Provide the (X, Y) coordinate of the cell's center where the given text is located.  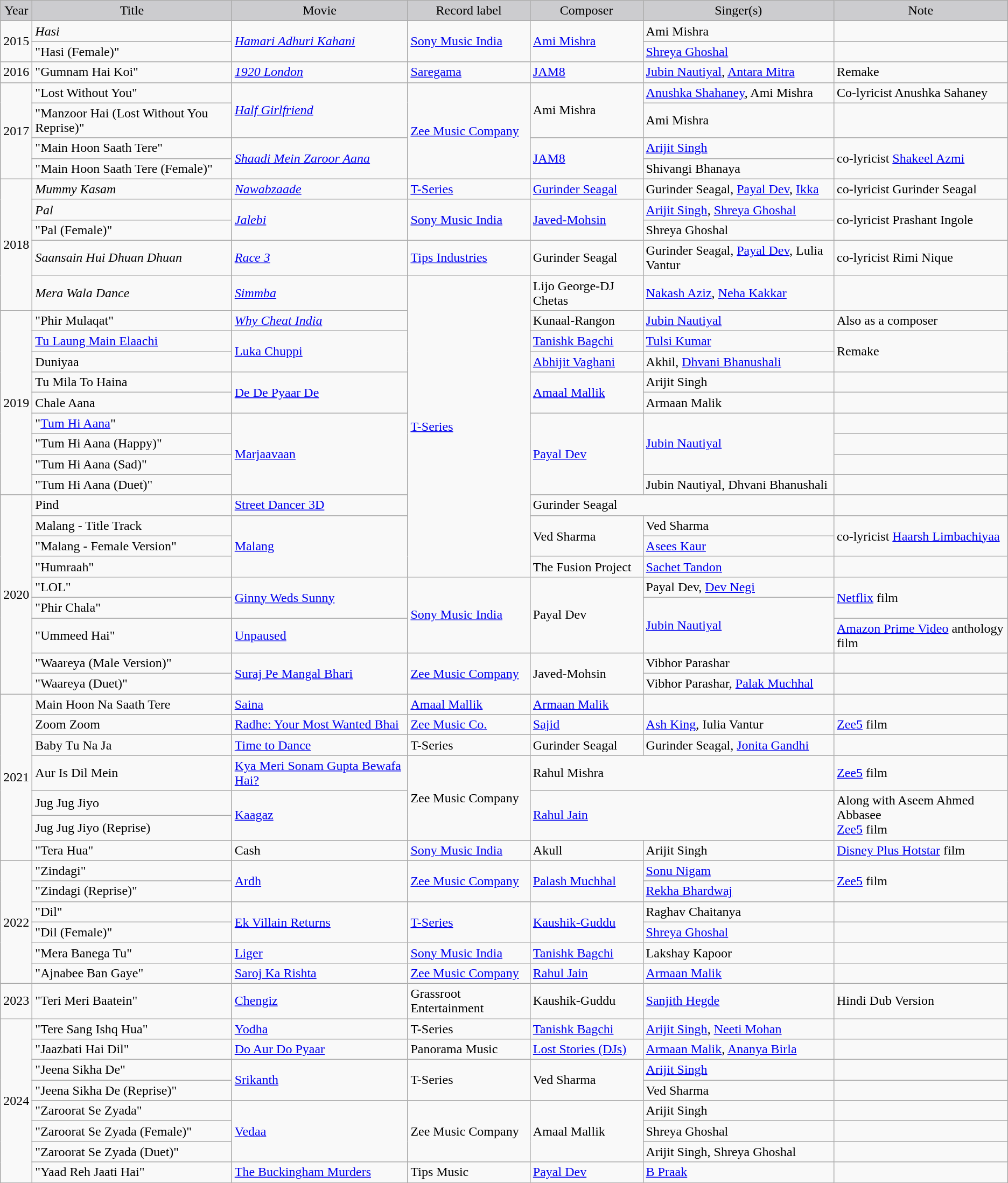
Lost Stories (DJs) (586, 1049)
Vibhor Parashar, Palak Muchhal (738, 684)
"Dil (Female)" (132, 932)
Malang (320, 546)
Zoom Zoom (132, 725)
"Tera Hua" (132, 850)
2023 (16, 1000)
Pal (132, 209)
"Yaad Reh Jaati Hai" (132, 1172)
"Hasi (Female)" (132, 52)
"Main Hoon Saath Tere" (132, 148)
Jubin Nautiyal, Antara Mitra (738, 72)
Saregama (468, 72)
"Waareya (Duet)" (132, 684)
The Buckingham Murders (320, 1172)
Luka Chuppi (320, 352)
Chale Aana (132, 403)
Cash (320, 850)
"Phir Mulaqat" (132, 321)
Rekha Bhardwaj (738, 891)
Nawabzaade (320, 189)
2018 (16, 244)
Simmba (320, 293)
Kya Meri Sonam Gupta Bewafa Hai? (320, 773)
Rahul Mishra (682, 773)
Akhil, Dhvani Bhanushali (738, 362)
Baby Tu Na Ja (132, 745)
Movie (320, 11)
Raghav Chaitanya (738, 912)
"Zaroorat Se Zyada" (132, 1111)
Time to Dance (320, 745)
B Praak (738, 1172)
Street Dancer 3D (320, 505)
"Lost Without You" (132, 93)
Aur Is Dil Mein (132, 773)
Disney Plus Hotstar film (921, 850)
De De Pyaar De (320, 393)
Tu Mila To Haina (132, 382)
2017 (16, 130)
"Waareya (Male Version)" (132, 663)
Armaan Malik, Ananya Birla (738, 1049)
Hasi (132, 31)
Half Girlfriend (320, 110)
Hamari Adhuri Kahani (320, 41)
Shivangi Bhanaya (738, 169)
"Tum Hi Aana (Sad)" (132, 464)
Pind (132, 505)
Race 3 (320, 257)
"Mera Banega Tu" (132, 953)
2022 (16, 922)
Zee Music Co. (468, 725)
Singer(s) (738, 11)
2020 (16, 594)
Palash Muchhal (586, 881)
"Zaroorat Se Zyada (Female)" (132, 1131)
Sajid (586, 725)
Sanjith Hegde (738, 1000)
"Tum Hi Aana (Duet)" (132, 485)
Panorama Music (468, 1049)
Lijo George-DJ Chetas (586, 293)
"Ummeed Hai" (132, 635)
Payal Dev, Dev Negi (738, 587)
Kaagaz (320, 815)
Lakshay Kapoor (738, 953)
Nakash Aziz, Neha Kakkar (738, 293)
Main Hoon Na Saath Tere (132, 704)
Saansain Hui Dhuan Dhuan (132, 257)
"Pal (Female)" (132, 230)
Saina (320, 704)
2016 (16, 72)
2019 (16, 403)
Along with Aseem Ahmed AbbaseeZee5 film (921, 815)
Composer (586, 11)
Gurinder Seagal, Payal Dev, Lulia Vantur (738, 257)
Jug Jug Jiyo (132, 803)
Jubin Nautiyal, Dhvani Bhanushali (738, 485)
Liger (320, 953)
Year (16, 11)
Gurinder Seagal, Payal Dev, Ikka (738, 189)
Mummy Kasam (132, 189)
Also as a composer (921, 321)
co-lyricist Gurinder Seagal (921, 189)
co-lyricist Shakeel Azmi (921, 158)
"Zindagi (Reprise)" (132, 891)
Abhijit Vaghani (586, 362)
Title (132, 11)
Mera Wala Dance (132, 293)
"Zaroorat Se Zyada (Duet)" (132, 1152)
Saroj Ka Rishta (320, 973)
Jalebi (320, 220)
Suraj Pe Mangal Bhari (320, 674)
Grassroot Entertainment (468, 1000)
Tips Industries (468, 257)
"Jeena Sikha De (Reprise)" (132, 1090)
Asees Kaur (738, 546)
"Malang - Female Version" (132, 546)
Netflix film (921, 597)
Jug Jug Jiyo (Reprise) (132, 828)
"Dil" (132, 912)
Tulsi Kumar (738, 341)
Ash King, Iulia Vantur (738, 725)
Note (921, 11)
"Tere Sang Ishq Hua" (132, 1029)
Hindi Dub Version (921, 1000)
Anushka Shahaney, Ami Mishra (738, 93)
"Jeena Sikha De" (132, 1070)
Vibhor Parashar (738, 663)
2021 (16, 778)
"Ajnabee Ban Gaye" (132, 973)
Kunaal-Rangon (586, 321)
Chengiz (320, 1000)
"Jaazbati Hai Dil" (132, 1049)
Yodha (320, 1029)
Tu Laung Main Elaachi (132, 341)
Gurinder Seagal, Jonita Gandhi (738, 745)
Arijit Singh, Neeti Mohan (738, 1029)
Ardh (320, 881)
1920 London (320, 72)
Tips Music (468, 1172)
"Zindagi" (132, 871)
"LOL" (132, 587)
"Teri Meri Baatein" (132, 1000)
co-lyricist Haarsh Limbachiyaa (921, 536)
Why Cheat India (320, 321)
Do Aur Do Pyaar (320, 1049)
Vedaa (320, 1131)
co-lyricist Rimi Nique (921, 257)
Radhe: Your Most Wanted Bhai (320, 725)
"Tum Hi Aana" (132, 423)
Ek Villain Returns (320, 922)
Unpaused (320, 635)
Co-lyricist Anushka Sahaney (921, 93)
Record label (468, 11)
"Main Hoon Saath Tere (Female)" (132, 169)
co-lyricist Prashant Ingole (921, 220)
"Humraah" (132, 566)
Sachet Tandon (738, 566)
Shaadi Mein Zaroor Aana (320, 158)
Ginny Weds Sunny (320, 597)
"Gumnam Hai Koi" (132, 72)
Malang - Title Track (132, 526)
Akull (586, 850)
Duniyaa (132, 362)
Amazon Prime Video anthology film (921, 635)
2015 (16, 41)
The Fusion Project (586, 566)
Marjaavaan (320, 454)
Sonu Nigam (738, 871)
"Tum Hi Aana (Happy)" (132, 444)
2024 (16, 1101)
"Phir Chala" (132, 607)
Srikanth (320, 1080)
"Manzoor Hai (Lost Without You Reprise)" (132, 121)
